Locate the cell with the specified text and output its (X, Y) center coordinate. 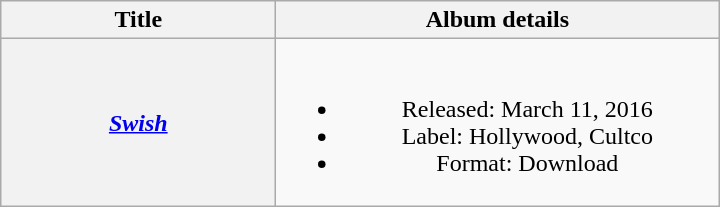
Title (138, 20)
Swish (138, 122)
Album details (498, 20)
Released: March 11, 2016Label: Hollywood, CultcoFormat: Download (498, 122)
